Capture the cell that displays the provided text and extract its [X, Y] central coordinate. 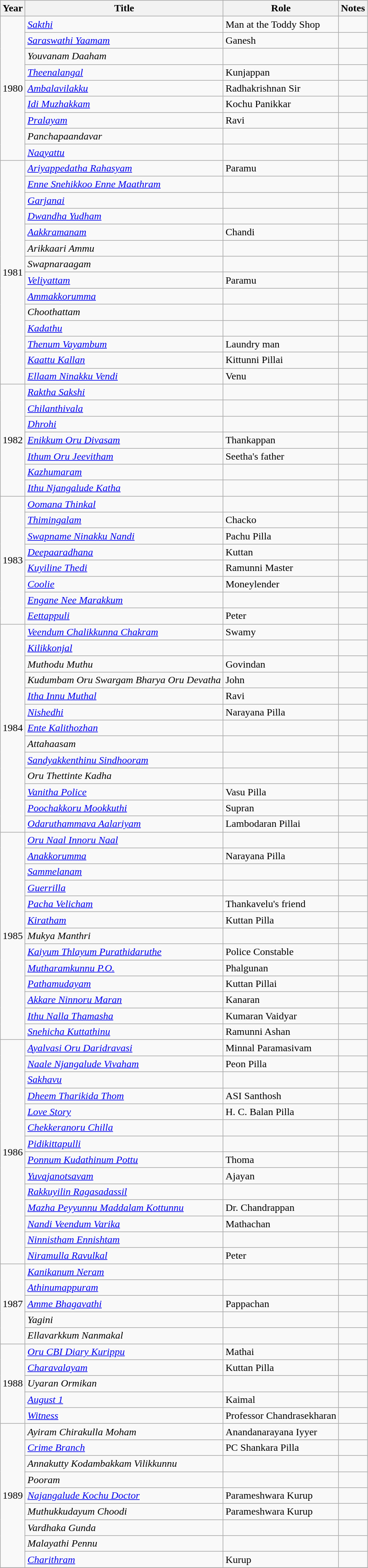
Pralayam [124, 120]
1989 [13, 1496]
1987 [13, 1304]
Pachu Pilla [281, 536]
Chacko [281, 520]
Kiratham [124, 920]
Dr. Chandrappan [281, 1208]
Sakthi [124, 24]
John [281, 680]
Annakutty Kodambakkam Vilikkunnu [124, 1463]
Ambalavilakku [124, 88]
Najangalude Kochu Doctor [124, 1496]
Deepaaradhana [124, 552]
Youvanam Daaham [124, 56]
Vardhaka Gunda [124, 1528]
Pooram [124, 1479]
Muthukkudayum Choodi [124, 1512]
Thoma [281, 1160]
Oru Naal Innoru Naal [124, 840]
Veendum Chalikkunna Chakram [124, 632]
Seetha's father [281, 456]
Kilikkonjal [124, 648]
Enikkum Oru Divasam [124, 440]
Enne Snehikkoo Enne Maathram [124, 184]
Engane Nee Marakkum [124, 600]
Swamy [281, 632]
Raktha Sakshi [124, 392]
1981 [13, 272]
Itha Innu Muthal [124, 696]
1986 [13, 1152]
Chekkeranoru Chilla [124, 1128]
Charithram [124, 1560]
Kochu Panikkar [281, 104]
Thankavelu's friend [281, 904]
1988 [13, 1384]
Radhakrishnan Sir [281, 88]
Akkare Ninnoru Maran [124, 1000]
Garjanai [124, 200]
Choothattam [124, 312]
Sandyakkenthinu Sindhooram [124, 760]
Athinumappuram [124, 1288]
Yuvajanotsavam [124, 1176]
Oru Thettinte Kadha [124, 776]
Ellaam Ninakku Vendi [124, 376]
Dwandha Yudham [124, 216]
Pidikittapulli [124, 1144]
Phalgunan [281, 968]
Amme Bhagavathi [124, 1304]
Laundry man [281, 344]
Kudumbam Oru Swargam Bharya Oru Devatha [124, 680]
Dhrohi [124, 424]
Malayathi Pennu [124, 1544]
Man at the Toddy Shop [281, 24]
Govindan [281, 664]
Kaattu Kallan [124, 360]
1985 [13, 936]
Kuttan Pillai [281, 984]
Idi Muzhakkam [124, 104]
Mukya Manthri [124, 936]
Snehicha Kuttathinu [124, 1032]
Ithu Nalla Thamasha [124, 1016]
Nandi Veendum Varika [124, 1224]
Ente Kalithozhan [124, 728]
Uyaran Ormikan [124, 1384]
Ellavarkkum Nanmakal [124, 1336]
Naayattu [124, 152]
Lambodaran Pillai [281, 824]
Vasu Pilla [281, 792]
Professor Chandrasekharan [281, 1415]
ASI Santhosh [281, 1096]
Ayalvasi Oru Daridravasi [124, 1048]
Police Constable [281, 952]
1983 [13, 560]
Ramunni Ashan [281, 1032]
Poochakkoru Mookkuthi [124, 808]
Charavalayam [124, 1368]
Venu [281, 376]
Mathai [281, 1352]
1980 [13, 88]
Thenum Vayambum [124, 344]
Aakkramanam [124, 232]
Kuttan [281, 552]
Role [281, 8]
Attahaasam [124, 744]
Title [124, 8]
Anakkorumma [124, 856]
Sakhavu [124, 1080]
Supran [281, 808]
Thankappan [281, 440]
Rakkuyilin Ragasadassil [124, 1192]
Niramulla Ravulkal [124, 1256]
Mazha Peyyunnu Maddalam Kottunnu [124, 1208]
Mathachan [281, 1224]
Kumaran Vaidyar [281, 1016]
Year [13, 8]
Anandanarayana Iyyer [281, 1431]
Yagini [124, 1320]
Ninnistham Ennishtam [124, 1240]
Vanitha Police [124, 792]
1984 [13, 728]
Naale Njangalude Vivaham [124, 1064]
Kaimal [281, 1400]
Dheem Tharikida Thom [124, 1096]
Love Story [124, 1112]
Kunjappan [281, 72]
Ithum Oru Jeevitham [124, 456]
Guerrilla [124, 888]
Kurup [281, 1560]
Ammakkorumma [124, 296]
Muthodu Muthu [124, 664]
Sammelanam [124, 872]
Notes [353, 8]
Chandi [281, 232]
Kittunni Pillai [281, 360]
Swapname Ninakku Nandi [124, 536]
Swapnaraagam [124, 264]
Moneylender [281, 584]
Kanaran [281, 1000]
Mutharamkunnu P.O. [124, 968]
Nishedhi [124, 712]
Kadathu [124, 328]
Ponnum Kudathinum Pottu [124, 1160]
Odaruthammava Aalariyam [124, 824]
Veliyattam [124, 280]
Thimingalam [124, 520]
Ariyappedatha Rahasyam [124, 168]
PC Shankara Pilla [281, 1447]
Ithu Njangalude Katha [124, 488]
Ajayan [281, 1176]
August 1 [124, 1400]
H. C. Balan Pilla [281, 1112]
Saraswathi Yaamam [124, 40]
Coolie [124, 584]
Pappachan [281, 1304]
Ramunni Master [281, 568]
Theenalangal [124, 72]
Oru CBI Diary Kurippu [124, 1352]
Witness [124, 1415]
Kuyiline Thedi [124, 568]
Kazhumaram [124, 472]
Ayiram Chirakulla Moham [124, 1431]
1982 [13, 440]
Kanikanum Neram [124, 1272]
Peon Pilla [281, 1064]
Panchapaandavar [124, 136]
Pathamudayam [124, 984]
Arikkaari Ammu [124, 248]
Ganesh [281, 40]
Oomana Thinkal [124, 504]
Kaiyum Thlayum Purathidaruthe [124, 952]
Eettappuli [124, 616]
Chilanthivala [124, 408]
Minnal Paramasivam [281, 1048]
Pacha Velicham [124, 904]
Crime Branch [124, 1447]
